Capture the cell that displays the provided text and extract its (x, y) central coordinate. 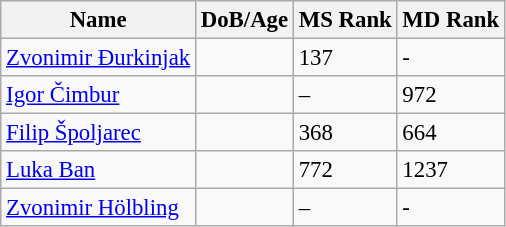
Igor Čimbur (98, 95)
664 (450, 133)
1237 (450, 170)
MS Rank (345, 20)
DoB/Age (244, 20)
Zvonimir Đurkinjak (98, 58)
368 (345, 133)
Zvonimir Hölbling (98, 208)
Luka Ban (98, 170)
Name (98, 20)
972 (450, 95)
772 (345, 170)
Filip Špoljarec (98, 133)
MD Rank (450, 20)
137 (345, 58)
